Detect which cell encompasses the target text, then output its [x, y] center coordinate. 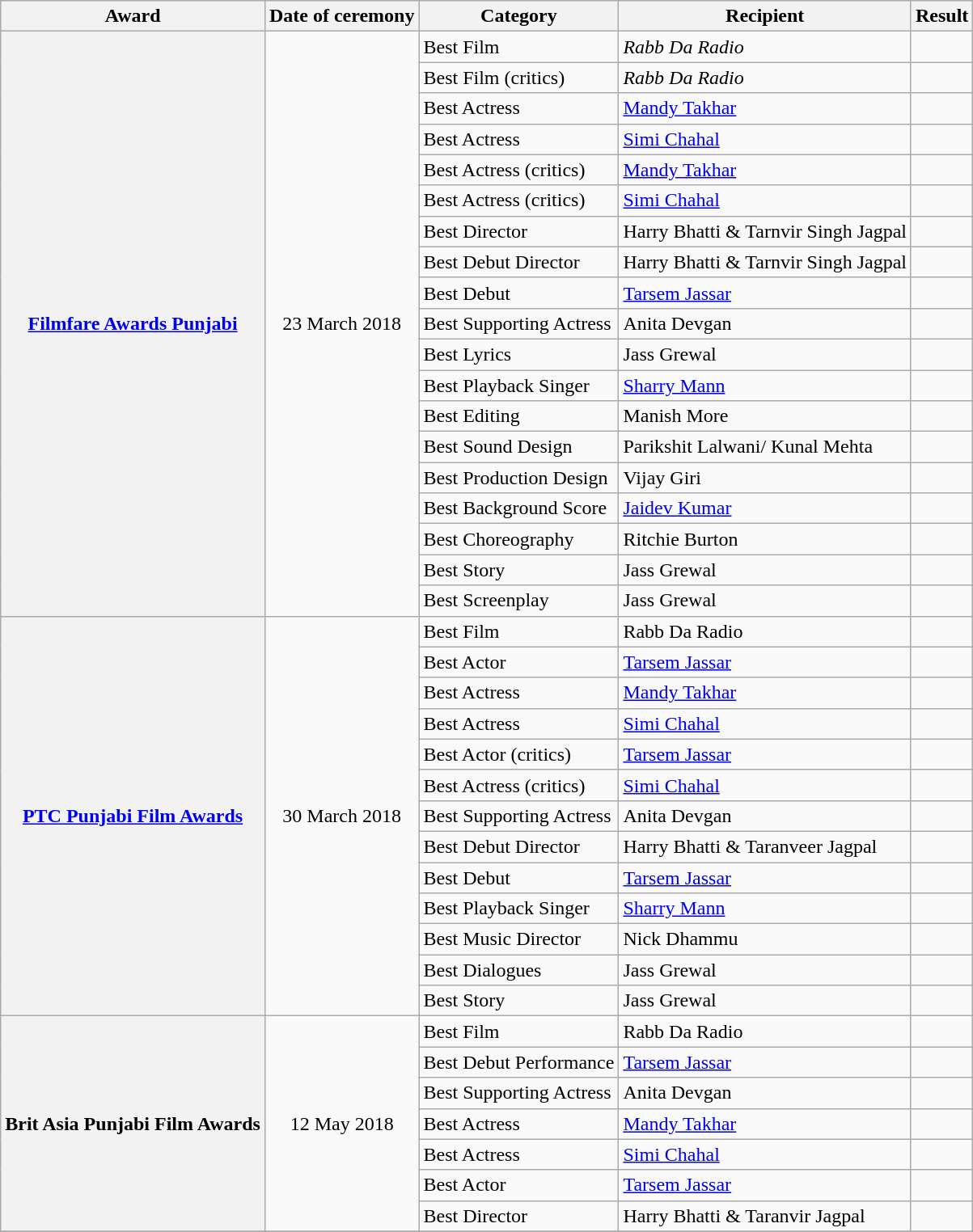
Ritchie Burton [765, 539]
Harry Bhatti & Taranvir Jagpal [765, 1216]
PTC Punjabi Film Awards [133, 816]
Best Production Design [519, 478]
Parikshit Lalwani/ Kunal Mehta [765, 447]
Best Sound Design [519, 447]
23 March 2018 [341, 323]
Best Actor (critics) [519, 754]
Award [133, 16]
Vijay Giri [765, 478]
Best Choreography [519, 539]
Best Music Director [519, 939]
12 May 2018 [341, 1124]
Date of ceremony [341, 16]
Best Background Score [519, 508]
Brit Asia Punjabi Film Awards [133, 1124]
Best Debut Performance [519, 1062]
Nick Dhammu [765, 939]
Harry Bhatti & Taranveer Jagpal [765, 846]
Recipient [765, 16]
Jaidev Kumar [765, 508]
30 March 2018 [341, 816]
Best Lyrics [519, 354]
Category [519, 16]
Result [941, 16]
Best Dialogues [519, 970]
Filmfare Awards Punjabi [133, 323]
Best Screenplay [519, 601]
Best Editing [519, 416]
Best Film (critics) [519, 78]
Manish More [765, 416]
